Return the (X, Y) coordinate for the center point of the cell that contains the specified text.  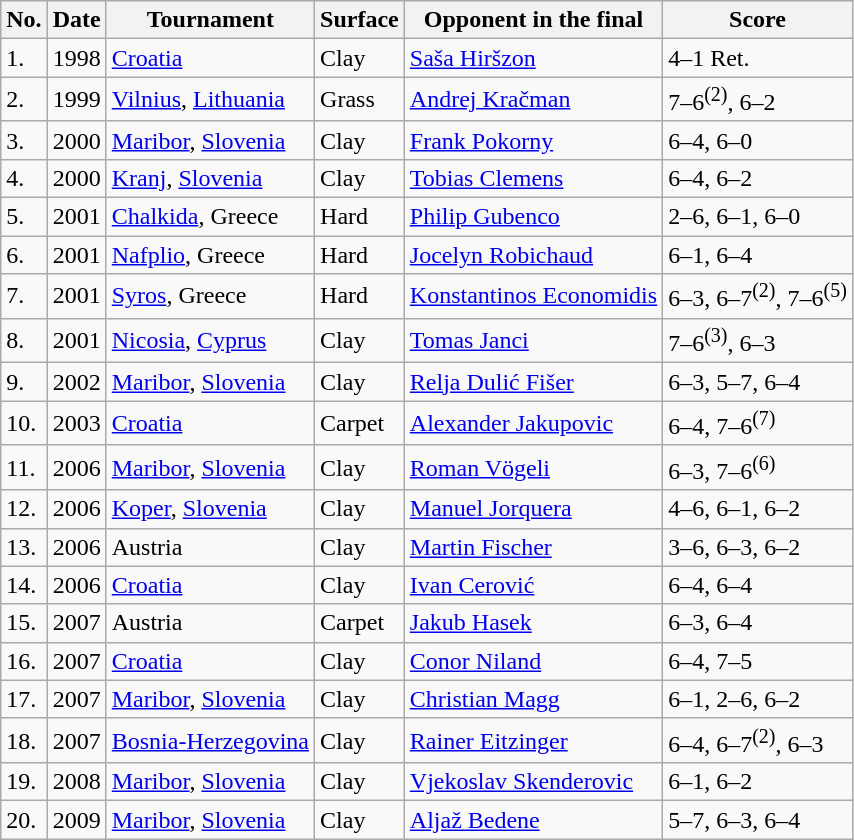
3–6, 6–3, 6–2 (758, 547)
6–1, 6–4 (758, 255)
Syros, Greece (210, 296)
No. (24, 20)
4–6, 6–1, 6–2 (758, 509)
Nicosia, Cyprus (210, 340)
Koper, Slovenia (210, 509)
1998 (76, 58)
9. (24, 382)
20. (24, 820)
2. (24, 100)
Kranj, Slovenia (210, 178)
6–3, 6–4 (758, 623)
6–1, 6–2 (758, 782)
6–1, 2–6, 6–2 (758, 699)
19. (24, 782)
Jakub Hasek (533, 623)
12. (24, 509)
6–4, 7–6(7) (758, 424)
7–6(3), 6–3 (758, 340)
Christian Magg (533, 699)
17. (24, 699)
Surface (360, 20)
Grass (360, 100)
8. (24, 340)
Tobias Clemens (533, 178)
Roman Vögeli (533, 468)
Martin Fischer (533, 547)
Date (76, 20)
1. (24, 58)
Konstantinos Economidis (533, 296)
4–1 Ret. (758, 58)
11. (24, 468)
1999 (76, 100)
Relja Dulić Fišer (533, 382)
Tomas Janci (533, 340)
7–6(2), 6–2 (758, 100)
Frank Pokorny (533, 140)
2–6, 6–1, 6–0 (758, 217)
Rainer Eitzinger (533, 740)
3. (24, 140)
Conor Niland (533, 661)
Score (758, 20)
Vilnius, Lithuania (210, 100)
2003 (76, 424)
4. (24, 178)
Saša Hiršzon (533, 58)
Tournament (210, 20)
Bosnia-Herzegovina (210, 740)
Opponent in the final (533, 20)
6–4, 6–0 (758, 140)
6–4, 6–2 (758, 178)
2002 (76, 382)
6–3, 5–7, 6–4 (758, 382)
14. (24, 585)
6–4, 6–4 (758, 585)
6–4, 6–7(2), 6–3 (758, 740)
Manuel Jorquera (533, 509)
13. (24, 547)
6–4, 7–5 (758, 661)
Chalkida, Greece (210, 217)
Alexander Jakupovic (533, 424)
Ivan Cerović (533, 585)
18. (24, 740)
2009 (76, 820)
Nafplio, Greece (210, 255)
5. (24, 217)
5–7, 6–3, 6–4 (758, 820)
Aljaž Bedene (533, 820)
15. (24, 623)
Philip Gubenco (533, 217)
10. (24, 424)
6–3, 7–6(6) (758, 468)
7. (24, 296)
Andrej Kračman (533, 100)
Jocelyn Robichaud (533, 255)
6. (24, 255)
Vjekoslav Skenderovic (533, 782)
16. (24, 661)
2008 (76, 782)
6–3, 6–7(2), 7–6(5) (758, 296)
